For the text-containing cell, return its midpoint in [X, Y] coordinate format. 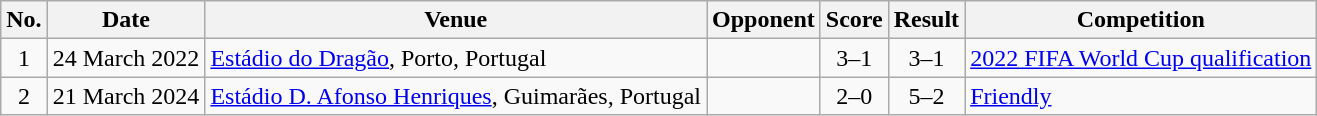
Venue [456, 20]
24 March 2022 [126, 58]
2022 FIFA World Cup qualification [1141, 58]
1 [24, 58]
2 [24, 96]
Score [854, 20]
Friendly [1141, 96]
No. [24, 20]
Estádio do Dragão, Porto, Portugal [456, 58]
Competition [1141, 20]
5–2 [926, 96]
Result [926, 20]
Date [126, 20]
Estádio D. Afonso Henriques, Guimarães, Portugal [456, 96]
21 March 2024 [126, 96]
Opponent [764, 20]
2–0 [854, 96]
